Capture the cell that displays the provided text and extract its [x, y] central coordinate. 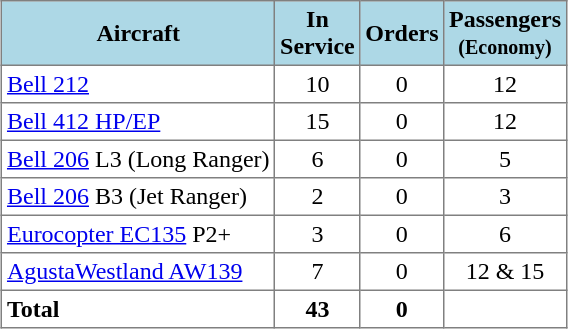
Passengers(Economy) [505, 33]
Bell 206 B3 (Jet Ranger) [138, 197]
Bell 206 L3 (Long Ranger) [138, 159]
Orders [402, 33]
InService [318, 33]
AgustaWestland AW139 [138, 272]
Eurocopter EC135 P2+ [138, 234]
5 [505, 159]
2 [318, 197]
7 [318, 272]
Total [138, 309]
15 [318, 122]
Aircraft [138, 33]
Bell 412 HP/EP [138, 122]
43 [318, 309]
Bell 212 [138, 84]
12 & 15 [505, 272]
10 [318, 84]
